Return (X, Y) of the center of cell containing provided text 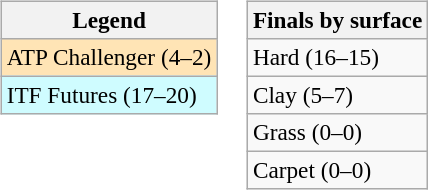
Grass (0–0) (337, 133)
Finals by surface (337, 20)
Legend (108, 20)
ATP Challenger (4–2) (108, 57)
Clay (5–7) (337, 95)
Hard (16–15) (337, 57)
ITF Futures (17–20) (108, 95)
Carpet (0–0) (337, 171)
